Detect which cell encompasses the target text, then output its [x, y] center coordinate. 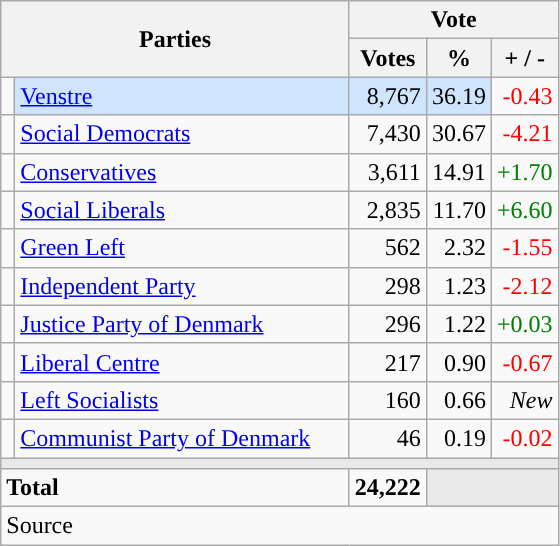
+0.03 [524, 324]
0.19 [458, 438]
+6.60 [524, 210]
46 [388, 438]
1.23 [458, 286]
+ / - [524, 58]
Liberal Centre [182, 362]
296 [388, 324]
-0.43 [524, 96]
160 [388, 400]
30.67 [458, 134]
Social Democrats [182, 134]
0.90 [458, 362]
-0.02 [524, 438]
Source [280, 526]
8,767 [388, 96]
Total [176, 488]
% [458, 58]
562 [388, 248]
-4.21 [524, 134]
Green Left [182, 248]
Independent Party [182, 286]
-1.55 [524, 248]
36.19 [458, 96]
+1.70 [524, 172]
14.91 [458, 172]
Justice Party of Denmark [182, 324]
Conservatives [182, 172]
New [524, 400]
7,430 [388, 134]
2.32 [458, 248]
298 [388, 286]
1.22 [458, 324]
217 [388, 362]
Vote [454, 20]
Social Liberals [182, 210]
2,835 [388, 210]
-2.12 [524, 286]
11.70 [458, 210]
Parties [176, 39]
Venstre [182, 96]
Left Socialists [182, 400]
Votes [388, 58]
0.66 [458, 400]
Communist Party of Denmark [182, 438]
-0.67 [524, 362]
3,611 [388, 172]
24,222 [388, 488]
